For the text-containing cell, return its midpoint in (X, Y) coordinate format. 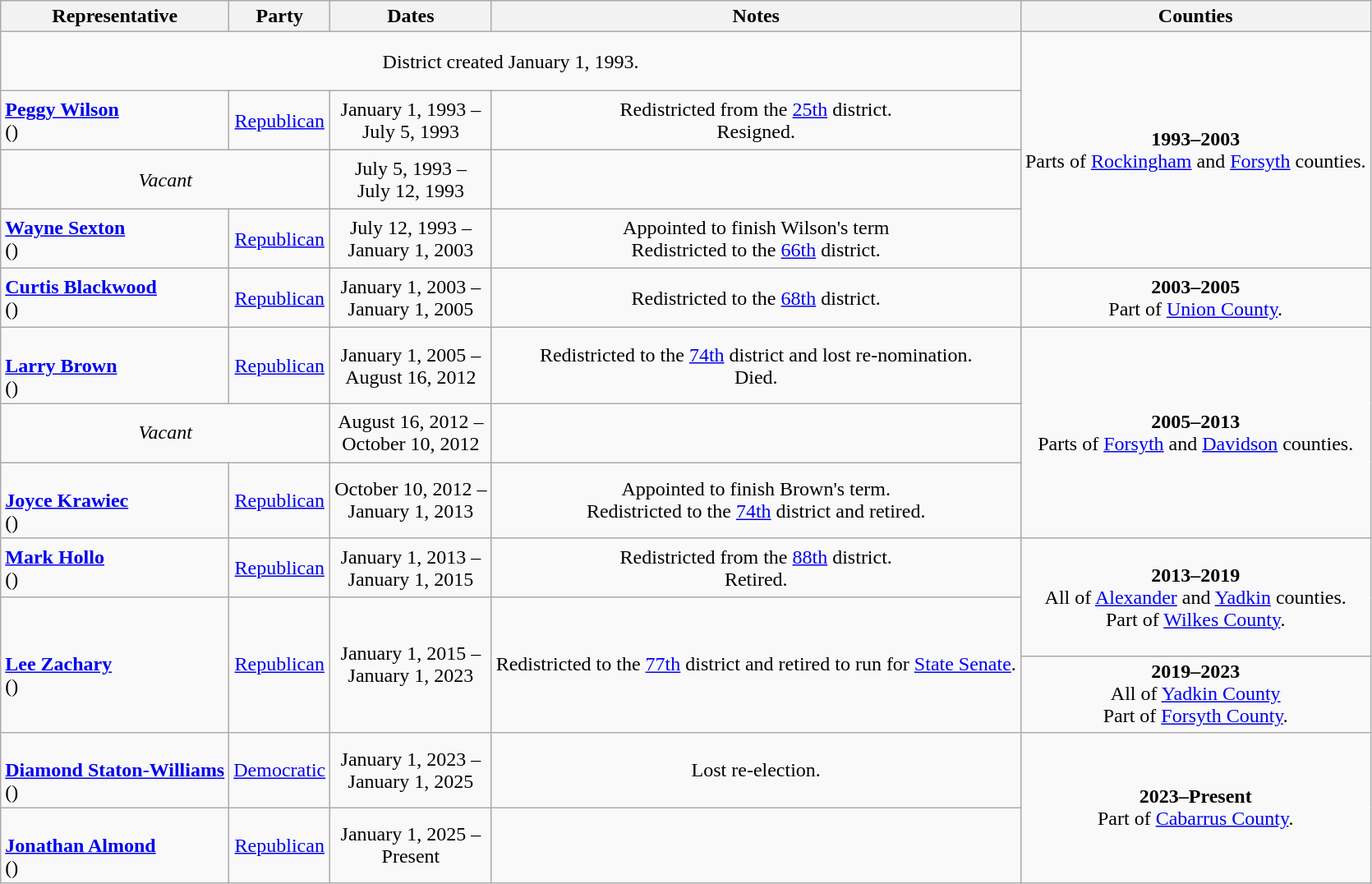
Appointed to finish Brown's term. Redistricted to the 74th district and retired. (756, 500)
January 1, 2015 – January 1, 2023 (411, 665)
Redistricted to the 74th district and lost re-nomination. Died. (756, 366)
Mark Hollo() (115, 568)
Wayne Sexton() (115, 239)
Peggy Wilson() (115, 121)
August 16, 2012 – October 10, 2012 (411, 433)
Redistricted to the 77th district and retired to run for State Senate. (756, 665)
January 1, 2003 – January 1, 2005 (411, 298)
1993–2003 Parts of Rockingham and Forsyth counties. (1195, 150)
District created January 1, 1993. (511, 62)
Diamond Staton-Williams() (115, 770)
2023–Present Part of Cabarrus County. (1195, 808)
2013–2019 All of Alexander and Yadkin counties. Part of Wilkes County. (1195, 597)
2019–2023 All of Yadkin County Part of Forsyth County. (1195, 694)
Party (279, 16)
January 1, 2005 – August 16, 2012 (411, 366)
Democratic (279, 770)
Lost re-election. (756, 770)
July 12, 1993 – January 1, 2003 (411, 239)
2003–2005 Part of Union County. (1195, 298)
January 1, 1993 – July 5, 1993 (411, 121)
Lee Zachary() (115, 665)
January 1, 2025 – Present (411, 845)
Notes (756, 16)
Counties (1195, 16)
Dates (411, 16)
Jonathan Almond() (115, 845)
July 5, 1993 – July 12, 1993 (411, 180)
2005–2013 Parts of Forsyth and Davidson counties. (1195, 433)
Redistricted from the 88th district. Retired. (756, 568)
Curtis Blackwood() (115, 298)
Redistricted from the 25th district. Resigned. (756, 121)
Appointed to finish Wilson's term Redistricted to the 66th district. (756, 239)
Representative (115, 16)
January 1, 2013 – January 1, 2015 (411, 568)
Joyce Krawiec() (115, 500)
Redistricted to the 68th district. (756, 298)
Larry Brown() (115, 366)
October 10, 2012 – January 1, 2013 (411, 500)
January 1, 2023 – January 1, 2025 (411, 770)
